Return the (X, Y) coordinate for the center point of the cell that contains the specified text.  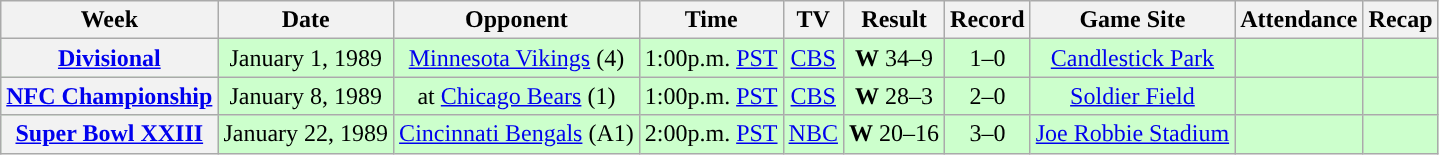
2:00p.m. PST (711, 134)
Super Bowl XXIII (110, 134)
Candlestick Park (1132, 58)
TV (813, 20)
Time (711, 20)
Date (306, 20)
Cincinnati Bengals (A1) (517, 134)
Minnesota Vikings (4) (517, 58)
Week (110, 20)
W 28–3 (894, 96)
January 22, 1989 (306, 134)
Record (988, 20)
Opponent (517, 20)
Attendance (1299, 20)
Recap (1400, 20)
Joe Robbie Stadium (1132, 134)
January 1, 1989 (306, 58)
2–0 (988, 96)
3–0 (988, 134)
W 20–16 (894, 134)
Result (894, 20)
Divisional (110, 58)
W 34–9 (894, 58)
January 8, 1989 (306, 96)
Game Site (1132, 20)
NBC (813, 134)
1–0 (988, 58)
at Chicago Bears (1) (517, 96)
Soldier Field (1132, 96)
NFC Championship (110, 96)
